Locate the cell with the specified text and output its (X, Y) center coordinate. 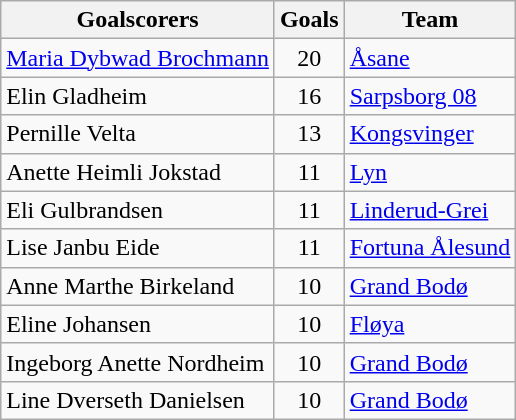
Pernille Velta (138, 134)
Maria Dybwad Brochmann (138, 58)
Kongsvinger (430, 134)
Eli Gulbrandsen (138, 210)
Lyn (430, 172)
Team (430, 20)
Fortuna Ålesund (430, 248)
Ingeborg Anette Nordheim (138, 362)
Elin Gladheim (138, 96)
Eline Johansen (138, 324)
Goals (309, 20)
16 (309, 96)
Anne Marthe Birkeland (138, 286)
13 (309, 134)
Åsane (430, 58)
Anette Heimli Jokstad (138, 172)
Lise Janbu Eide (138, 248)
Linderud-Grei (430, 210)
20 (309, 58)
Goalscorers (138, 20)
Sarpsborg 08 (430, 96)
Fløya (430, 324)
Line Dverseth Danielsen (138, 400)
